Detect which cell encompasses the target text, then output its (X, Y) center coordinate. 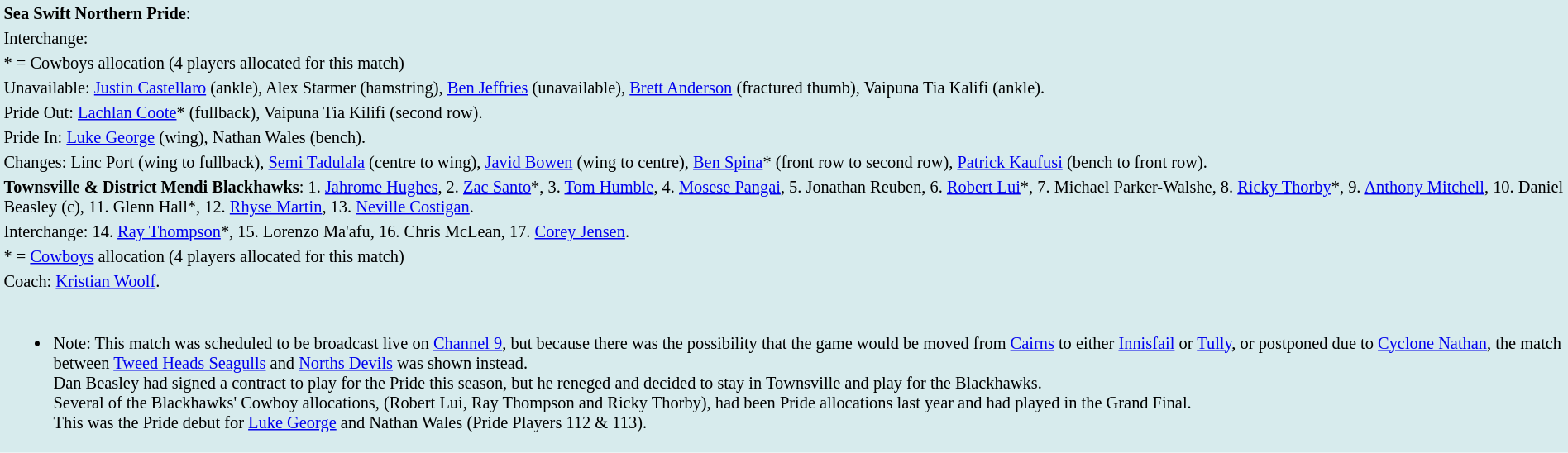
Interchange: (784, 38)
Pride Out: Lachlan Coote* (fullback), Vaipuna Tia Kilifi (second row). (784, 112)
Sea Swift Northern Pride: (784, 13)
Interchange: 14. Ray Thompson*, 15. Lorenzo Ma'afu, 16. Chris McLean, 17. Corey Jensen. (784, 231)
Pride In: Luke George (wing), Nathan Wales (bench). (784, 137)
Coach: Kristian Woolf. (784, 281)
